Search for the cell housing the specified text and yield its [X, Y] center coordinate. 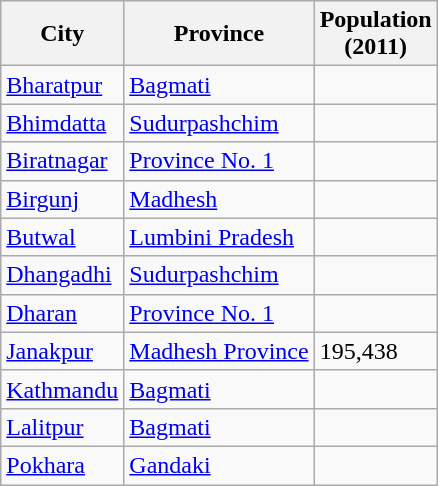
Province [219, 34]
Bharatpur [62, 85]
Madhesh [219, 199]
Dhangadhi [62, 275]
Population(2011) [376, 34]
195,438 [376, 351]
Bhimdatta [62, 123]
Lumbini Pradesh [219, 237]
City [62, 34]
Pokhara [62, 465]
Gandaki [219, 465]
Biratnagar [62, 161]
Madhesh Province [219, 351]
Dharan [62, 313]
Butwal [62, 237]
Janakpur [62, 351]
Lalitpur [62, 427]
Birgunj [62, 199]
Kathmandu [62, 389]
